Return the (X, Y) coordinate for the center point of the cell that contains the specified text.  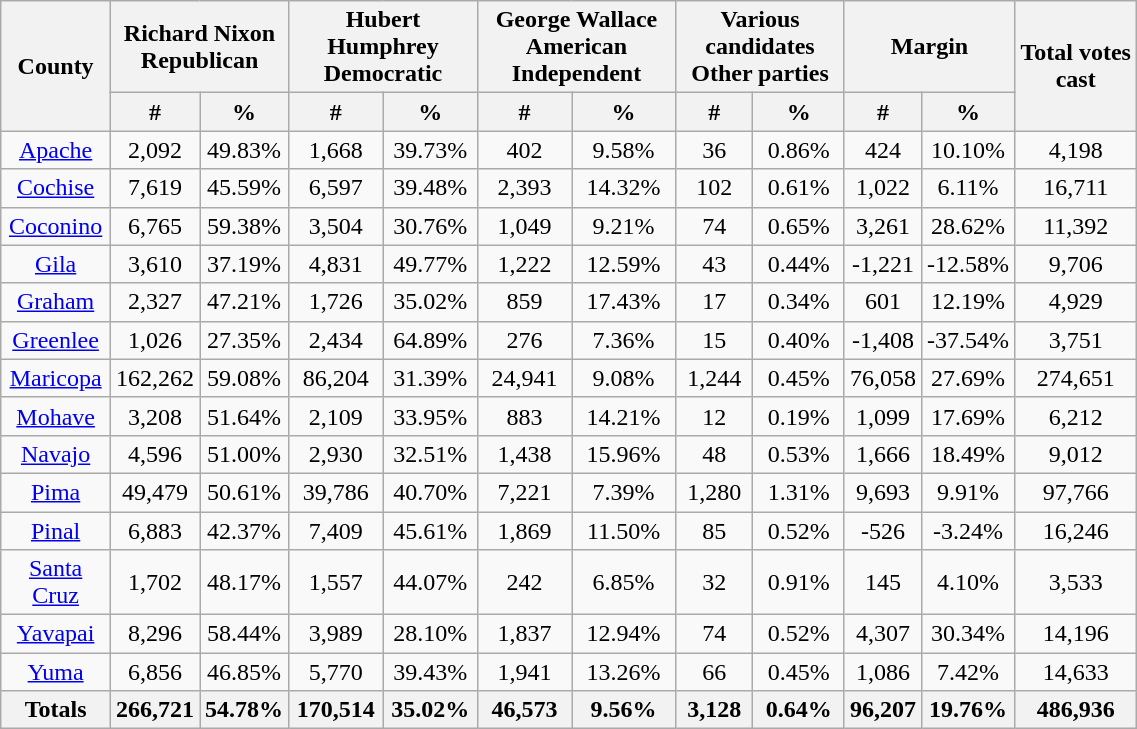
97,766 (1076, 492)
16,711 (1076, 188)
859 (524, 302)
76,058 (882, 378)
276 (524, 340)
36 (714, 150)
102 (714, 188)
6,597 (336, 188)
14,196 (1076, 634)
Navajo (56, 454)
1,557 (336, 582)
0.86% (799, 150)
12 (714, 416)
-526 (882, 531)
George WallaceAmerican Independent (576, 47)
10.10% (968, 150)
4,307 (882, 634)
5,770 (336, 672)
17.43% (624, 302)
40.70% (430, 492)
18.49% (968, 454)
Mohave (56, 416)
242 (524, 582)
Graham (56, 302)
274,651 (1076, 378)
9,012 (1076, 454)
9,693 (882, 492)
11,392 (1076, 226)
3,610 (154, 264)
58.44% (244, 634)
17.69% (968, 416)
32 (714, 582)
51.00% (244, 454)
39.48% (430, 188)
28.62% (968, 226)
9.56% (624, 710)
1,668 (336, 150)
44.07% (430, 582)
12.19% (968, 302)
0.34% (799, 302)
4,831 (336, 264)
1,837 (524, 634)
6,765 (154, 226)
2,092 (154, 150)
6,883 (154, 531)
424 (882, 150)
1,869 (524, 531)
12.94% (624, 634)
0.44% (799, 264)
30.76% (430, 226)
1,438 (524, 454)
28.10% (430, 634)
7,409 (336, 531)
46.85% (244, 672)
9.91% (968, 492)
-1,408 (882, 340)
6.85% (624, 582)
Various candidatesOther parties (760, 47)
0.53% (799, 454)
1,702 (154, 582)
48 (714, 454)
3,989 (336, 634)
Total votes cast (1076, 66)
7.36% (624, 340)
-37.54% (968, 340)
-3.24% (968, 531)
39.73% (430, 150)
9.08% (624, 378)
402 (524, 150)
30.34% (968, 634)
0.19% (799, 416)
2,327 (154, 302)
19.76% (968, 710)
Apache (56, 150)
15 (714, 340)
42.37% (244, 531)
Yuma (56, 672)
2,930 (336, 454)
85 (714, 531)
37.19% (244, 264)
266,721 (154, 710)
6.11% (968, 188)
-12.58% (968, 264)
47.21% (244, 302)
Yavapai (56, 634)
54.78% (244, 710)
7,221 (524, 492)
162,262 (154, 378)
7.39% (624, 492)
Greenlee (56, 340)
-1,221 (882, 264)
14.32% (624, 188)
7.42% (968, 672)
27.69% (968, 378)
1,099 (882, 416)
45.59% (244, 188)
48.17% (244, 582)
Maricopa (56, 378)
3,751 (1076, 340)
Gila (56, 264)
2,109 (336, 416)
4,198 (1076, 150)
64.89% (430, 340)
7,619 (154, 188)
3,128 (714, 710)
27.35% (244, 340)
601 (882, 302)
46,573 (524, 710)
1,022 (882, 188)
4.10% (968, 582)
39.43% (430, 672)
0.40% (799, 340)
3,533 (1076, 582)
2,434 (336, 340)
Totals (56, 710)
9.21% (624, 226)
9,706 (1076, 264)
3,504 (336, 226)
14.21% (624, 416)
1,026 (154, 340)
1,666 (882, 454)
4,596 (154, 454)
1,244 (714, 378)
33.95% (430, 416)
66 (714, 672)
145 (882, 582)
0.61% (799, 188)
1,049 (524, 226)
15.96% (624, 454)
1,086 (882, 672)
96,207 (882, 710)
1,280 (714, 492)
Pima (56, 492)
0.91% (799, 582)
49,479 (154, 492)
1,941 (524, 672)
0.64% (799, 710)
6,212 (1076, 416)
24,941 (524, 378)
86,204 (336, 378)
11.50% (624, 531)
43 (714, 264)
Pinal (56, 531)
50.61% (244, 492)
6,856 (154, 672)
31.39% (430, 378)
486,936 (1076, 710)
1,726 (336, 302)
13.26% (624, 672)
Coconino (56, 226)
1.31% (799, 492)
17 (714, 302)
45.61% (430, 531)
County (56, 66)
Cochise (56, 188)
Santa Cruz (56, 582)
9.58% (624, 150)
8,296 (154, 634)
0.65% (799, 226)
51.64% (244, 416)
49.77% (430, 264)
Margin (929, 47)
170,514 (336, 710)
3,261 (882, 226)
16,246 (1076, 531)
39,786 (336, 492)
49.83% (244, 150)
14,633 (1076, 672)
2,393 (524, 188)
4,929 (1076, 302)
12.59% (624, 264)
3,208 (154, 416)
Richard NixonRepublican (199, 47)
32.51% (430, 454)
883 (524, 416)
Hubert HumphreyDemocratic (384, 47)
1,222 (524, 264)
59.38% (244, 226)
59.08% (244, 378)
